Detect which cell encompasses the target text, then output its (X, Y) center coordinate. 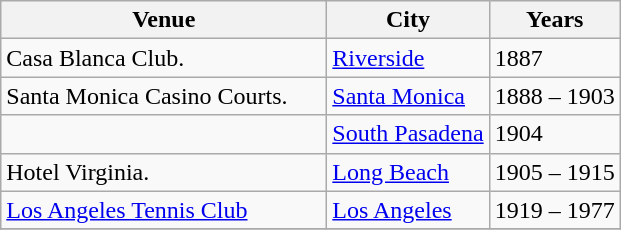
Santa Monica (408, 96)
Venue (164, 20)
1887 (554, 58)
Years (554, 20)
Santa Monica Casino Courts. (164, 96)
Riverside (408, 58)
South Pasadena (408, 134)
1905 – 1915 (554, 172)
Los Angeles Tennis Club (164, 210)
Los Angeles (408, 210)
1888 – 1903 (554, 96)
City (408, 20)
Long Beach (408, 172)
Casa Blanca Club. (164, 58)
1904 (554, 134)
Hotel Virginia. (164, 172)
1919 – 1977 (554, 210)
